Locate the cell with the specified text and output its [x, y] center coordinate. 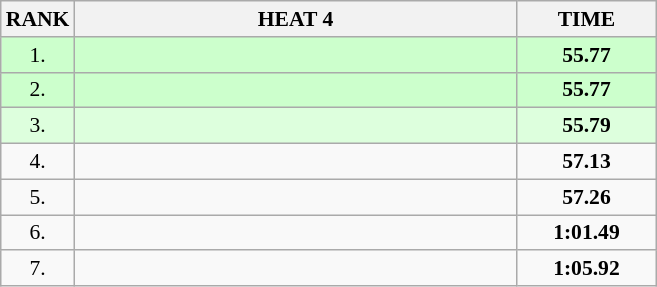
HEAT 4 [295, 19]
57.26 [587, 197]
2. [38, 90]
1:01.49 [587, 233]
1. [38, 55]
7. [38, 269]
55.79 [587, 126]
5. [38, 197]
TIME [587, 19]
3. [38, 126]
57.13 [587, 162]
RANK [38, 19]
4. [38, 162]
1:05.92 [587, 269]
6. [38, 233]
